Search for the cell housing the specified text and yield its [x, y] center coordinate. 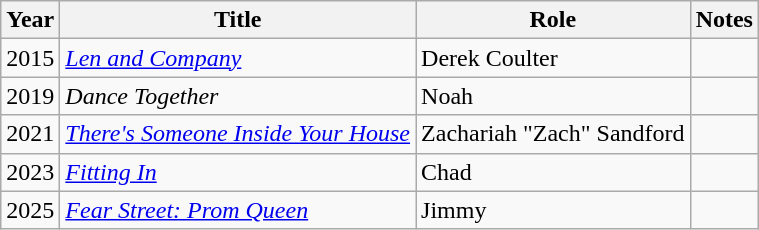
Dance Together [238, 96]
Jimmy [554, 210]
2021 [30, 134]
Chad [554, 172]
Derek Coulter [554, 58]
Notes [724, 20]
Noah [554, 96]
Zachariah "Zach" Sandford [554, 134]
2025 [30, 210]
Fear Street: Prom Queen [238, 210]
Year [30, 20]
Len and Company [238, 58]
Fitting In [238, 172]
Title [238, 20]
2019 [30, 96]
2015 [30, 58]
2023 [30, 172]
Role [554, 20]
There's Someone Inside Your House [238, 134]
